Identify which cell holds the provided text, then report its (X, Y) central coordinate. 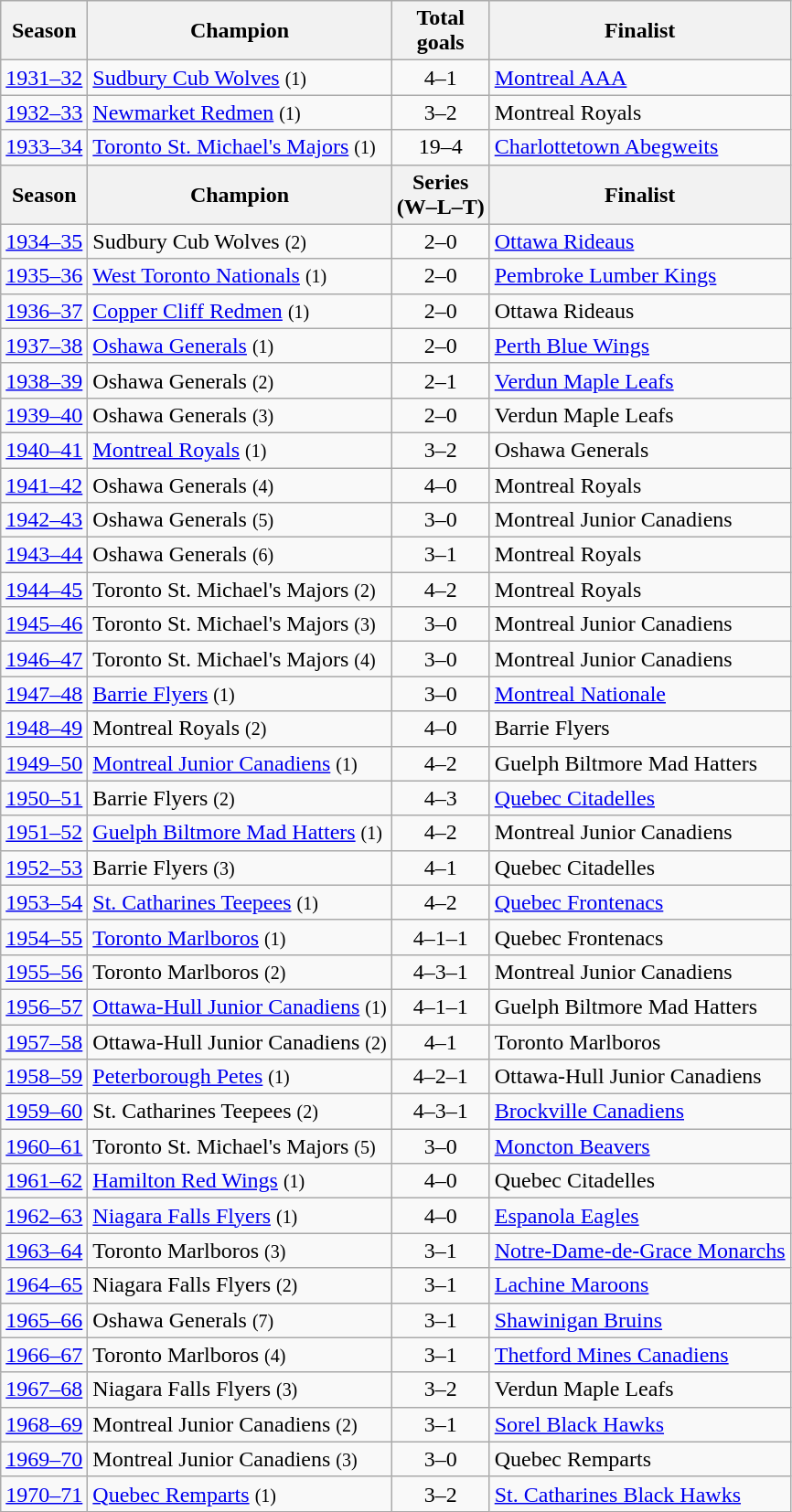
Quebec Remparts (640, 1459)
1952–53 (44, 868)
1954–55 (44, 937)
1945–46 (44, 624)
Espanola Eagles (640, 1216)
Barrie Flyers (640, 729)
1933–34 (44, 147)
Montreal Junior Canadiens (2) (240, 1424)
1964–65 (44, 1285)
Toronto Marlboros (4) (240, 1355)
4–2–1 (441, 1077)
Niagara Falls Flyers (3) (240, 1390)
1942–43 (44, 520)
Toronto St. Michael's Majors (3) (240, 624)
1940–41 (44, 450)
1949–50 (44, 763)
1970–71 (44, 1494)
Charlottetown Abegweits (640, 147)
Oshawa Generals (3) (240, 415)
1946–47 (44, 659)
Oshawa Generals (640, 450)
1962–63 (44, 1216)
Montreal AAA (640, 78)
Ottawa-Hull Junior Canadiens (640, 1077)
1932–33 (44, 112)
Toronto Marlboros (3) (240, 1251)
1934–35 (44, 241)
1969–70 (44, 1459)
Guelph Biltmore Mad Hatters (1) (240, 833)
1947–48 (44, 694)
1957–58 (44, 1041)
1937–38 (44, 346)
Oshawa Generals (6) (240, 555)
1948–49 (44, 729)
Niagara Falls Flyers (2) (240, 1285)
Ottawa-Hull Junior Canadiens (2) (240, 1041)
Newmarket Redmen (1) (240, 112)
1951–52 (44, 833)
1968–69 (44, 1424)
Toronto St. Michael's Majors (2) (240, 590)
Moncton Beavers (640, 1146)
Montreal Royals (1) (240, 450)
1958–59 (44, 1077)
2–1 (441, 380)
Thetford Mines Canadiens (640, 1355)
Montreal Junior Canadiens (3) (240, 1459)
Montreal Junior Canadiens (1) (240, 763)
1963–64 (44, 1251)
Montreal Nationale (640, 694)
Barrie Flyers (1) (240, 694)
1941–42 (44, 485)
St. Catharines Teepees (1) (240, 902)
Copper Cliff Redmen (1) (240, 311)
1967–68 (44, 1390)
St. Catharines Teepees (2) (240, 1112)
Niagara Falls Flyers (1) (240, 1216)
1938–39 (44, 380)
Shawinigan Bruins (640, 1320)
Sorel Black Hawks (640, 1424)
Toronto Marlboros (1) (240, 937)
1944–45 (44, 590)
Toronto St. Michael's Majors (5) (240, 1146)
1935–36 (44, 276)
Sudbury Cub Wolves (1) (240, 78)
Toronto St. Michael's Majors (1) (240, 147)
1961–62 (44, 1181)
1943–44 (44, 555)
Pembroke Lumber Kings (640, 276)
Notre-Dame-de-Grace Monarchs (640, 1251)
4–3 (441, 798)
Hamilton Red Wings (1) (240, 1181)
1953–54 (44, 902)
Oshawa Generals (1) (240, 346)
Oshawa Generals (2) (240, 380)
1959–60 (44, 1112)
Toronto St. Michael's Majors (4) (240, 659)
Lachine Maroons (640, 1285)
Brockville Canadiens (640, 1112)
Montreal Royals (2) (240, 729)
Toronto Marlboros (2) (240, 972)
1966–67 (44, 1355)
Sudbury Cub Wolves (2) (240, 241)
Toronto Marlboros (640, 1041)
1956–57 (44, 1006)
Oshawa Generals (7) (240, 1320)
Barrie Flyers (3) (240, 868)
19–4 (441, 147)
Quebec Remparts (1) (240, 1494)
St. Catharines Black Hawks (640, 1494)
1939–40 (44, 415)
Barrie Flyers (2) (240, 798)
1965–66 (44, 1320)
Oshawa Generals (4) (240, 485)
Ottawa-Hull Junior Canadiens (1) (240, 1006)
West Toronto Nationals (1) (240, 276)
1960–61 (44, 1146)
Perth Blue Wings (640, 346)
Peterborough Petes (1) (240, 1077)
1931–32 (44, 78)
1955–56 (44, 972)
1950–51 (44, 798)
Totalgoals (441, 31)
1936–37 (44, 311)
Series(W–L–T) (441, 194)
Oshawa Generals (5) (240, 520)
